For the text-containing cell, return its midpoint in [x, y] coordinate format. 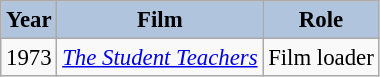
Film loader [321, 58]
1973 [29, 58]
Role [321, 20]
The Student Teachers [160, 58]
Year [29, 20]
Film [160, 20]
